Pinpoint the cell where the given text exists, returning its (X, Y) midpoint coordinate. 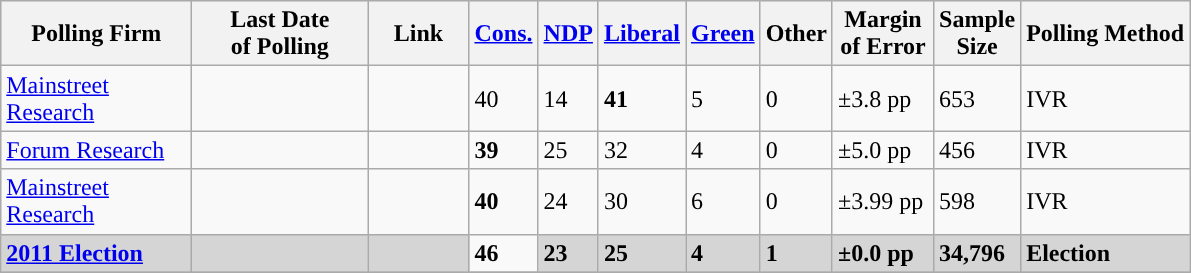
34,796 (978, 253)
Polling Method (1106, 34)
32 (642, 150)
Polling Firm (96, 34)
30 (642, 202)
±5.0 pp (882, 150)
46 (504, 253)
Link (418, 34)
±3.99 pp (882, 202)
456 (978, 150)
6 (724, 202)
Green (724, 34)
±0.0 pp (882, 253)
39 (504, 150)
Forum Research (96, 150)
±3.8 pp (882, 98)
14 (568, 98)
SampleSize (978, 34)
Marginof Error (882, 34)
1 (796, 253)
Liberal (642, 34)
23 (568, 253)
41 (642, 98)
5 (724, 98)
Other (796, 34)
Election (1106, 253)
Last Dateof Polling (280, 34)
653 (978, 98)
2011 Election (96, 253)
598 (978, 202)
Cons. (504, 34)
NDP (568, 34)
24 (568, 202)
